Scan for the cell matching the given text and deliver its [X, Y] coordinate at center. 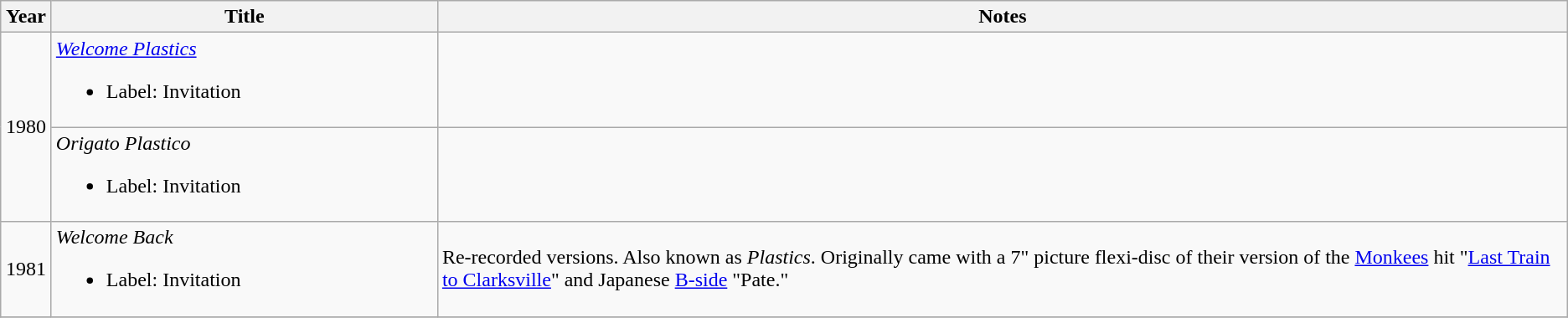
Year [27, 17]
1981 [27, 269]
Welcome PlasticsLabel: Invitation [245, 80]
Title [245, 17]
1980 [27, 127]
Notes [1002, 17]
Welcome BackLabel: Invitation [245, 269]
Origato PlasticoLabel: Invitation [245, 174]
